Return the [X, Y] coordinate for the center point of the cell that contains the specified text.  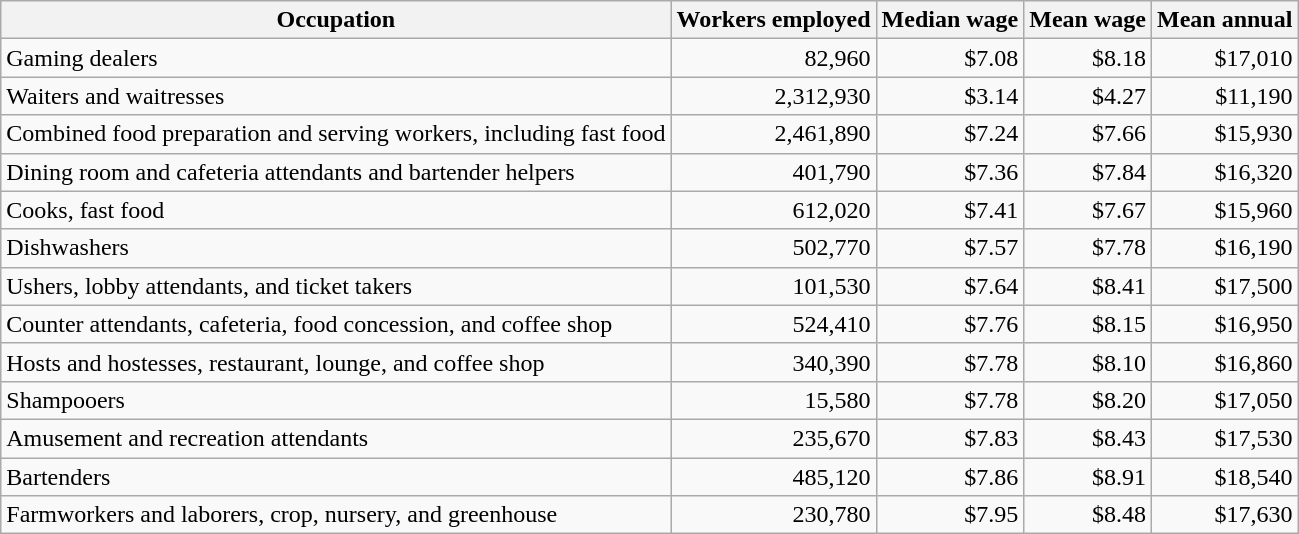
Ushers, lobby attendants, and ticket takers [336, 286]
Gaming dealers [336, 58]
$7.08 [950, 58]
Dishwashers [336, 248]
235,670 [774, 438]
$15,960 [1224, 210]
$7.57 [950, 248]
2,312,930 [774, 96]
502,770 [774, 248]
101,530 [774, 286]
Farmworkers and laborers, crop, nursery, and greenhouse [336, 515]
Mean annual [1224, 20]
2,461,890 [774, 134]
$8.41 [1088, 286]
$16,190 [1224, 248]
230,780 [774, 515]
Median wage [950, 20]
$7.95 [950, 515]
82,960 [774, 58]
612,020 [774, 210]
$16,950 [1224, 324]
$17,630 [1224, 515]
Waiters and waitresses [336, 96]
Amusement and recreation attendants [336, 438]
Counter attendants, cafeteria, food concession, and coffee shop [336, 324]
$7.84 [1088, 172]
$17,500 [1224, 286]
$8.43 [1088, 438]
$7.83 [950, 438]
$15,930 [1224, 134]
485,120 [774, 477]
Hosts and hostesses, restaurant, lounge, and coffee shop [336, 362]
Combined food preparation and serving workers, including fast food [336, 134]
Dining room and cafeteria attendants and bartender helpers [336, 172]
$8.48 [1088, 515]
Workers employed [774, 20]
$7.66 [1088, 134]
$8.20 [1088, 400]
$7.36 [950, 172]
$17,530 [1224, 438]
$7.24 [950, 134]
$17,010 [1224, 58]
$3.14 [950, 96]
$7.86 [950, 477]
$4.27 [1088, 96]
Mean wage [1088, 20]
401,790 [774, 172]
$16,860 [1224, 362]
Cooks, fast food [336, 210]
524,410 [774, 324]
340,390 [774, 362]
$7.67 [1088, 210]
$16,320 [1224, 172]
$8.18 [1088, 58]
$8.91 [1088, 477]
$7.64 [950, 286]
$18,540 [1224, 477]
Occupation [336, 20]
Bartenders [336, 477]
$7.41 [950, 210]
$17,050 [1224, 400]
$7.76 [950, 324]
15,580 [774, 400]
Shampooers [336, 400]
$11,190 [1224, 96]
$8.15 [1088, 324]
$8.10 [1088, 362]
